Locate the cell with the specified text and output its [x, y] center coordinate. 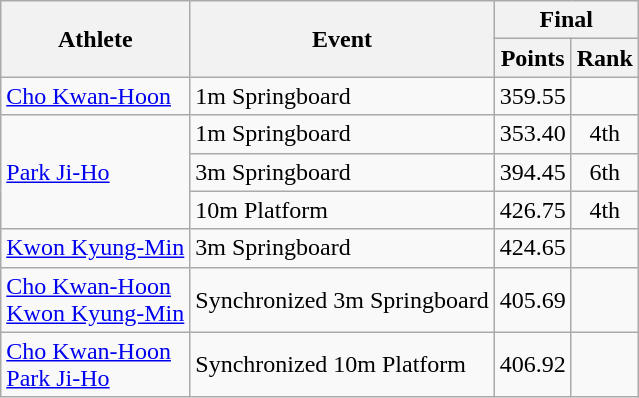
Cho Kwan-Hoon Park Ji-Ho [96, 364]
406.92 [532, 364]
Cho Kwan-Hoon [96, 96]
Cho Kwan-Hoon Kwon Kyung-Min [96, 300]
Rank [604, 58]
6th [604, 172]
Park Ji-Ho [96, 172]
359.55 [532, 96]
10m Platform [342, 210]
Final [566, 20]
Synchronized 10m Platform [342, 364]
Points [532, 58]
426.75 [532, 210]
Athlete [96, 39]
405.69 [532, 300]
Event [342, 39]
Kwon Kyung-Min [96, 248]
394.45 [532, 172]
424.65 [532, 248]
353.40 [532, 134]
Synchronized 3m Springboard [342, 300]
